Detect which cell encompasses the target text, then output its [x, y] center coordinate. 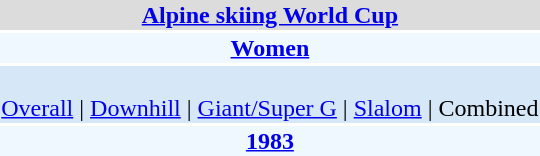
Women [270, 48]
1983 [270, 141]
Alpine skiing World Cup [270, 15]
Overall | Downhill | Giant/Super G | Slalom | Combined [270, 94]
